Provide the (x, y) coordinate of the cell's center where the given text is located.  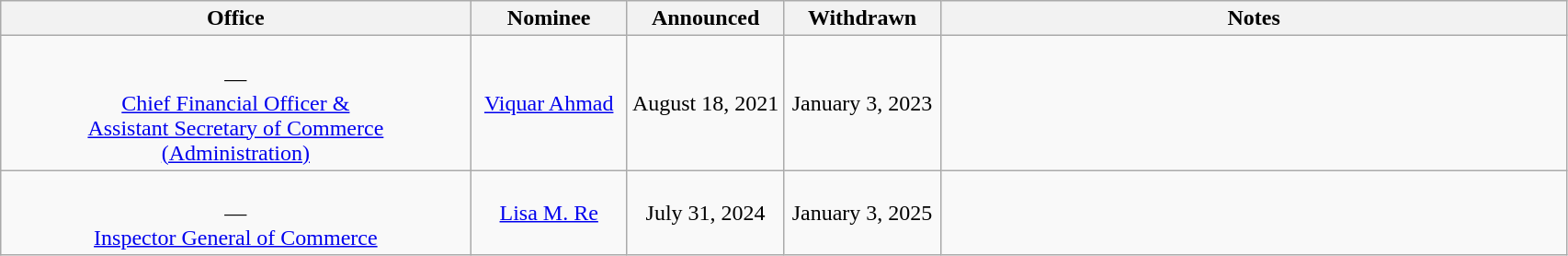
August 18, 2021 (705, 103)
January 3, 2025 (862, 213)
January 3, 2023 (862, 103)
Notes (1254, 18)
Withdrawn (862, 18)
Office (235, 18)
Lisa M. Re (549, 213)
Announced (705, 18)
Nominee (549, 18)
—Chief Financial Officer &Assistant Secretary of Commerce(Administration) (235, 103)
July 31, 2024 (705, 213)
—Inspector General of Commerce (235, 213)
Viquar Ahmad (549, 103)
